Return the [x, y] coordinate for the center point of the cell that contains the specified text.  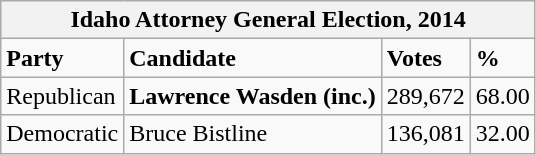
32.00 [502, 134]
136,081 [426, 134]
289,672 [426, 96]
Republican [62, 96]
Democratic [62, 134]
Party [62, 58]
Candidate [253, 58]
Lawrence Wasden (inc.) [253, 96]
Votes [426, 58]
% [502, 58]
68.00 [502, 96]
Idaho Attorney General Election, 2014 [268, 20]
Bruce Bistline [253, 134]
